Output the [x, y] coordinate of the center of the cell containing the given text.  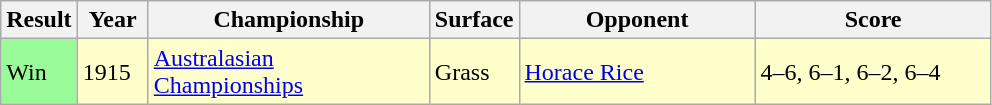
Grass [474, 72]
4–6, 6–1, 6–2, 6–4 [873, 72]
Horace Rice [637, 72]
Score [873, 20]
Win [39, 72]
Year [112, 20]
Championship [288, 20]
1915 [112, 72]
Surface [474, 20]
Australasian Championships [288, 72]
Opponent [637, 20]
Result [39, 20]
